Extract the (x, y) coordinate from the center of the cell holding the provided text.  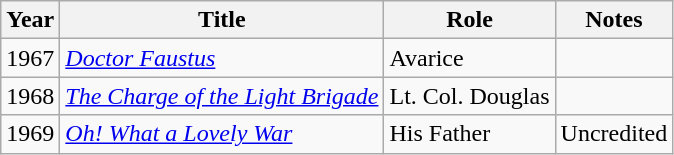
1969 (30, 134)
1968 (30, 96)
Lt. Col. Douglas (470, 96)
Doctor Faustus (222, 58)
Avarice (470, 58)
Notes (614, 20)
The Charge of the Light Brigade (222, 96)
Uncredited (614, 134)
Title (222, 20)
Year (30, 20)
His Father (470, 134)
Role (470, 20)
1967 (30, 58)
Oh! What a Lovely War (222, 134)
